Provide the (X, Y) coordinate of the cell's center where the given text is located.  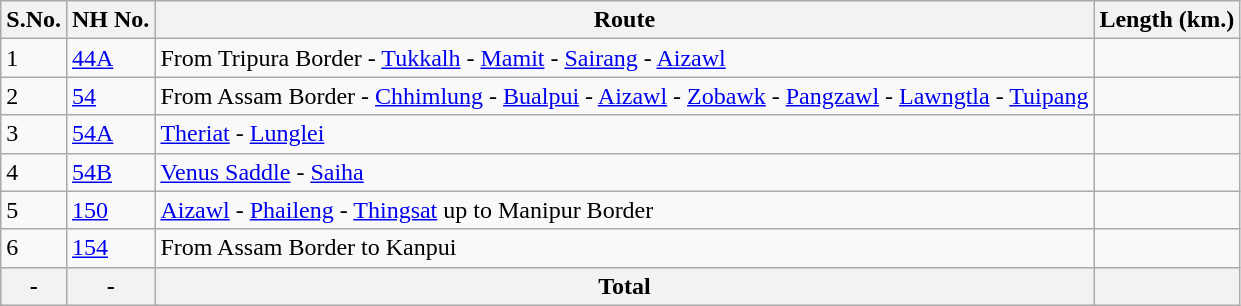
NH No. (110, 20)
54 (110, 96)
2 (34, 96)
Length (km.) (1167, 20)
From Tripura Border - Tukkalh - Mamit - Sairang - Aizawl (624, 58)
54B (110, 172)
4 (34, 172)
44A (110, 58)
From Assam Border - Chhimlung - Bualpui - Aizawl - Zobawk - Pangzawl - Lawngtla - Tuipang (624, 96)
Venus Saddle - Saiha (624, 172)
Route (624, 20)
6 (34, 248)
3 (34, 134)
150 (110, 210)
154 (110, 248)
S.No. (34, 20)
54A (110, 134)
Total (624, 286)
5 (34, 210)
Theriat - Lunglei (624, 134)
Aizawl - Phaileng - Thingsat up to Manipur Border (624, 210)
1 (34, 58)
From Assam Border to Kanpui (624, 248)
